Return the [X, Y] coordinate for the center point of the cell that contains the specified text.  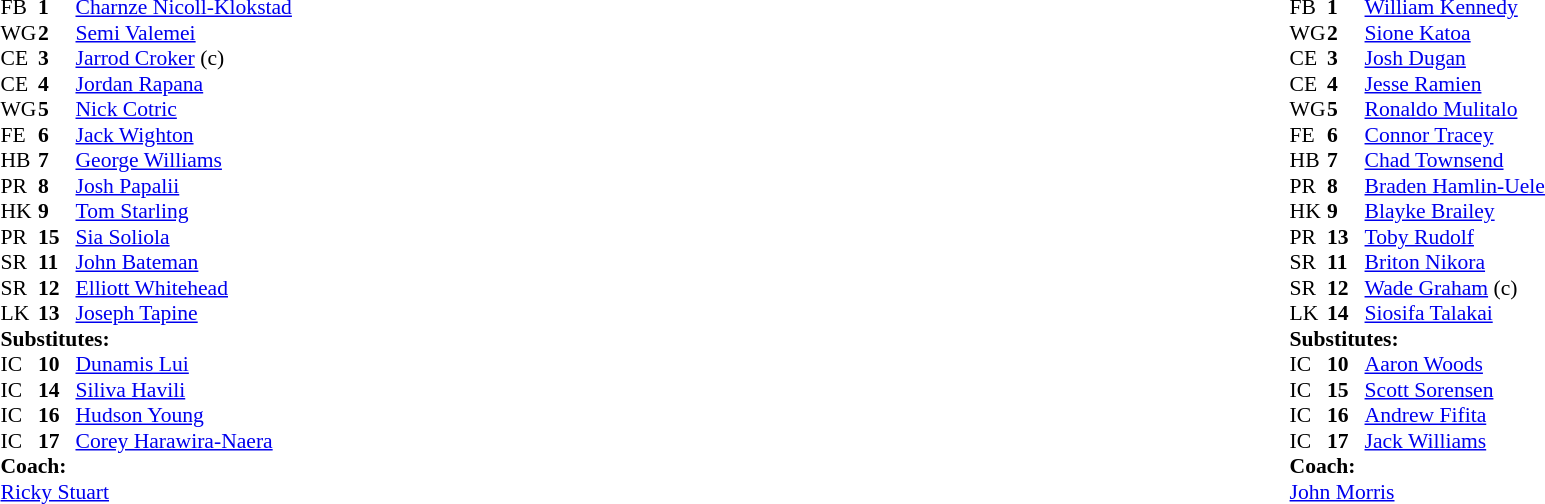
Aaron Woods [1455, 365]
Tom Starling [184, 211]
Scott Sorensen [1455, 390]
Josh Papalii [184, 186]
George Williams [184, 161]
Connor Tracey [1455, 135]
John Bateman [184, 263]
Blayke Brailey [1455, 211]
Siliva Havili [184, 390]
Jack Wighton [184, 135]
Braden Hamlin-Uele [1455, 186]
Toby Rudolf [1455, 237]
Jordan Rapana [184, 84]
Siosifa Talakai [1455, 313]
Jack Williams [1455, 441]
Chad Townsend [1455, 161]
Nick Cotric [184, 109]
Jesse Ramien [1455, 84]
Semi Valemei [184, 33]
Jarrod Croker (c) [184, 59]
Dunamis Lui [184, 365]
Hudson Young [184, 415]
Wade Graham (c) [1455, 288]
Sia Soliola [184, 237]
Briton Nikora [1455, 263]
Ronaldo Mulitalo [1455, 109]
Andrew Fifita [1455, 415]
Joseph Tapine [184, 313]
Sione Katoa [1455, 33]
Corey Harawira-Naera [184, 441]
Josh Dugan [1455, 59]
Elliott Whitehead [184, 288]
